Provide the (x, y) coordinate of the cell's center where the given text is located.  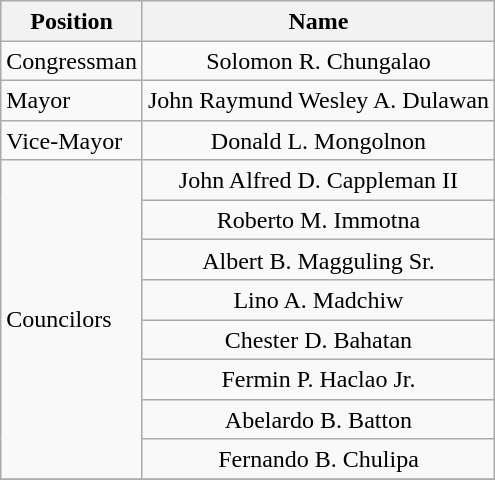
Lino A. Madchiw (318, 300)
Abelardo B. Batton (318, 419)
Mayor (72, 100)
John Alfred D. Cappleman II (318, 180)
Fermin P. Haclao Jr. (318, 379)
Name (318, 21)
Albert B. Magguling Sr. (318, 260)
Chester D. Bahatan (318, 340)
Solomon R. Chungalao (318, 61)
Fernando B. Chulipa (318, 459)
Roberto M. Immotna (318, 220)
Position (72, 21)
Donald L. Mongolnon (318, 140)
Councilors (72, 320)
Vice-Mayor (72, 140)
Congressman (72, 61)
John Raymund Wesley A. Dulawan (318, 100)
